Extract the [x, y] coordinate from the center of the cell holding the provided text.  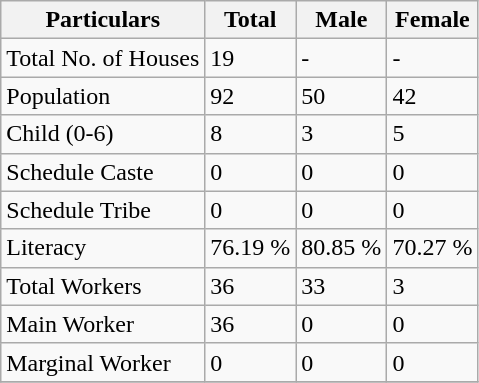
Total No. of Houses [103, 58]
Schedule Tribe [103, 210]
Literacy [103, 248]
Main Worker [103, 324]
70.27 % [432, 248]
42 [432, 96]
50 [342, 96]
5 [432, 134]
76.19 % [250, 248]
Total [250, 20]
Male [342, 20]
19 [250, 58]
Particulars [103, 20]
Total Workers [103, 286]
Marginal Worker [103, 362]
Schedule Caste [103, 172]
Female [432, 20]
Child (0-6) [103, 134]
33 [342, 286]
Population [103, 96]
92 [250, 96]
80.85 % [342, 248]
8 [250, 134]
